Provide the (X, Y) coordinate of the cell's center where the given text is located.  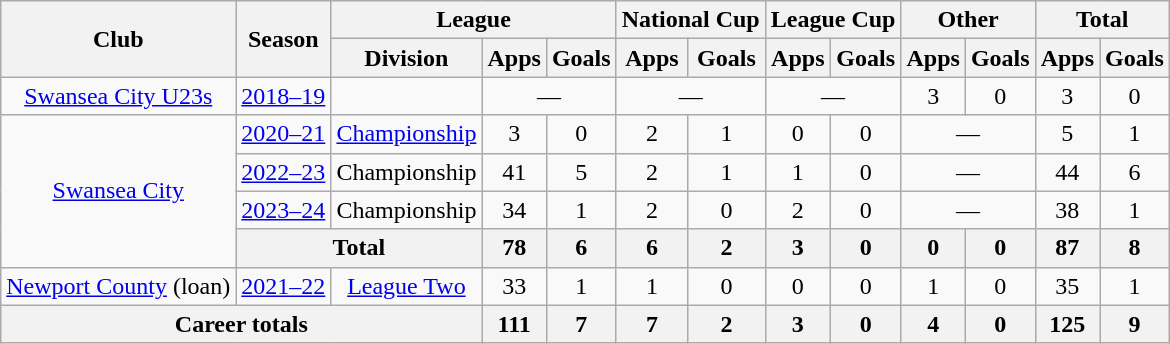
2022–23 (284, 172)
2018–19 (284, 96)
125 (1067, 324)
44 (1067, 172)
34 (514, 210)
Club (118, 39)
9 (1135, 324)
Season (284, 39)
National Cup (690, 20)
Division (406, 58)
2021–22 (284, 286)
2020–21 (284, 134)
Other (968, 20)
78 (514, 248)
2023–24 (284, 210)
League Two (406, 286)
87 (1067, 248)
Newport County (loan) (118, 286)
111 (514, 324)
League Cup (833, 20)
Swansea City (118, 191)
41 (514, 172)
4 (933, 324)
35 (1067, 286)
Career totals (242, 324)
33 (514, 286)
Swansea City U23s (118, 96)
38 (1067, 210)
League (474, 20)
8 (1135, 248)
